Locate the cell with the specified text and output its [X, Y] center coordinate. 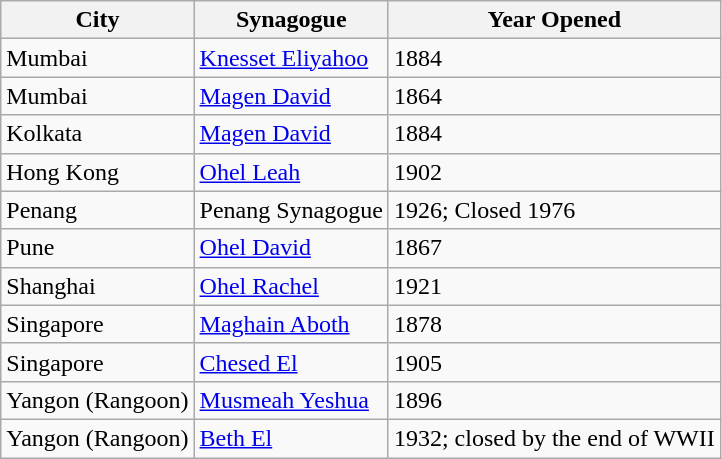
Musmeah Yeshua [291, 400]
1905 [554, 362]
Ohel Leah [291, 172]
Knesset Eliyahoo [291, 58]
Kolkata [98, 134]
1867 [554, 248]
Beth El [291, 438]
Penang Synagogue [291, 210]
Ohel Rachel [291, 286]
Shanghai [98, 286]
City [98, 20]
Synagogue [291, 20]
Year Opened [554, 20]
Hong Kong [98, 172]
Maghain Aboth [291, 324]
Ohel David [291, 248]
Chesed El [291, 362]
1932; closed by the end of WWII [554, 438]
1902 [554, 172]
1864 [554, 96]
1878 [554, 324]
1921 [554, 286]
1896 [554, 400]
Penang [98, 210]
Pune [98, 248]
1926; Closed 1976 [554, 210]
